Pinpoint the cell where the given text exists, returning its (X, Y) midpoint coordinate. 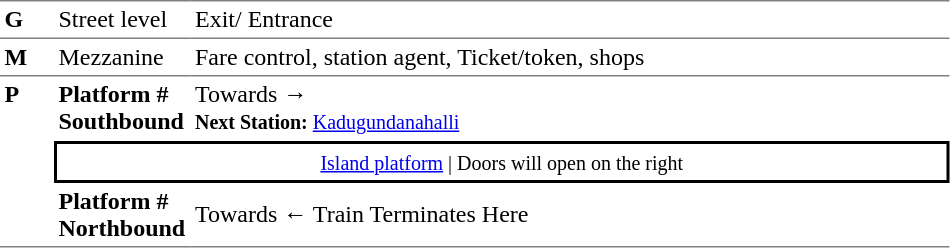
Island platform | Doors will open on the right (502, 162)
Platform #Northbound (122, 215)
G (27, 20)
Street level (122, 20)
Towards → Next Station: Kadugundanahalli (570, 108)
M (27, 58)
P (27, 162)
Mezzanine (122, 58)
Platform #Southbound (122, 108)
Exit/ Entrance (570, 20)
Fare control, station agent, Ticket/token, shops (570, 58)
Towards ← Train Terminates Here (570, 215)
